Capture the cell that displays the provided text and extract its [X, Y] central coordinate. 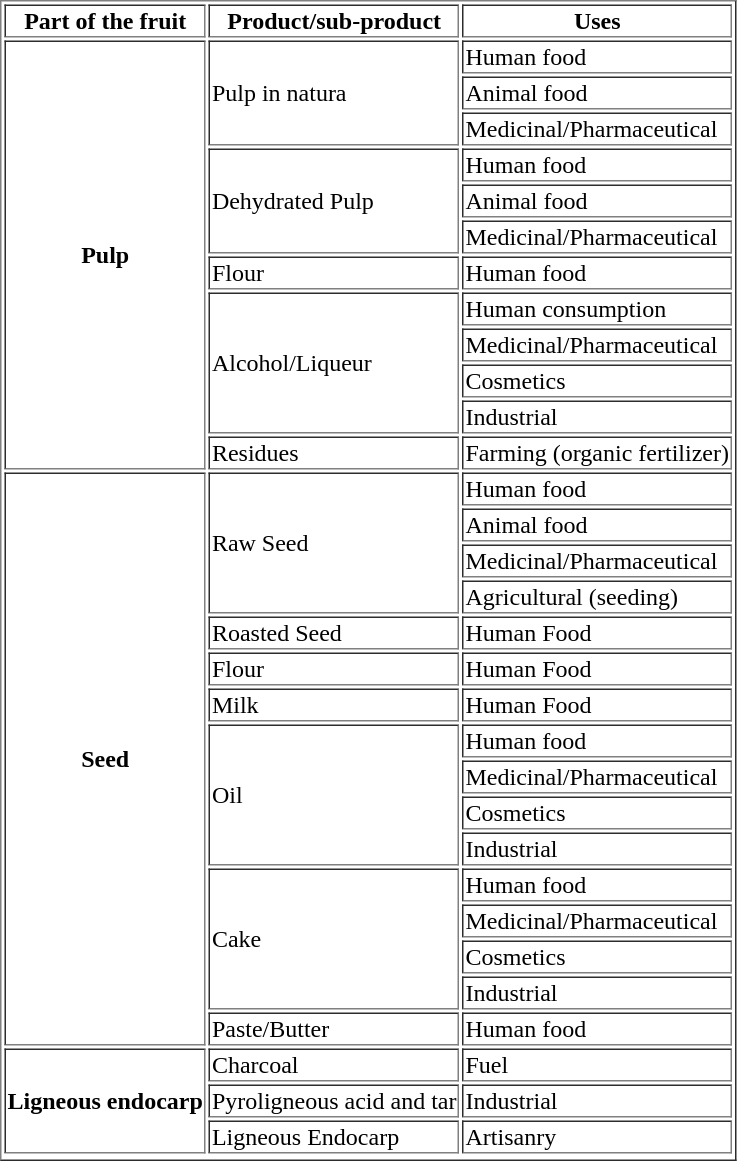
Pulp [104, 254]
Milk [334, 704]
Pulp in natura [334, 92]
Ligneous endocarp [104, 1100]
Agricultural (seeding) [596, 596]
Dehydrated Pulp [334, 200]
Farming (organic fertilizer) [596, 452]
Alcohol/Liqueur [334, 362]
Residues [334, 452]
Uses [596, 20]
Pyroligneous acid and tar [334, 1100]
Roasted Seed [334, 632]
Cake [334, 938]
Artisanry [596, 1136]
Charcoal [334, 1064]
Seed [104, 758]
Fuel [596, 1064]
Part of the fruit [104, 20]
Oil [334, 794]
Raw Seed [334, 542]
Paste/Butter [334, 1028]
Product/sub-product [334, 20]
Human consumption [596, 308]
Ligneous Endocarp [334, 1136]
